Detect which cell encompasses the target text, then output its [x, y] center coordinate. 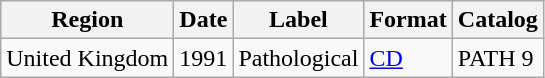
1991 [204, 58]
Catalog [498, 20]
Format [408, 20]
Pathological [298, 58]
Label [298, 20]
United Kingdom [88, 58]
Date [204, 20]
Region [88, 20]
CD [408, 58]
PATH 9 [498, 58]
